Locate the cell with the specified text and output its (x, y) center coordinate. 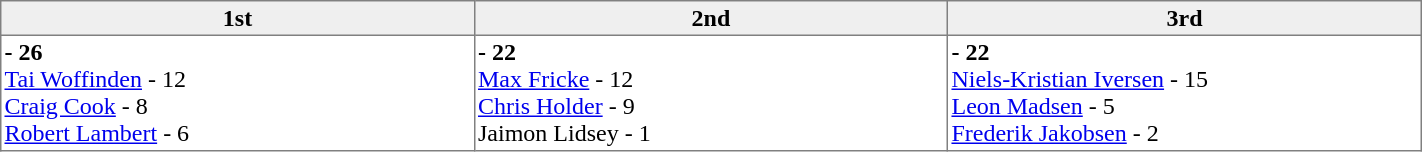
2nd (710, 18)
- 22Niels-Kristian Iversen - 15Leon Madsen - 5Frederik Jakobsen - 2 (1185, 93)
- 22Max Fricke - 12Chris Holder - 9Jaimon Lidsey - 1 (710, 93)
3rd (1185, 18)
- 26Tai Woffinden - 12Craig Cook - 8Robert Lambert - 6 (238, 93)
1st (238, 18)
